Pinpoint the cell where the given text exists, returning its (x, y) midpoint coordinate. 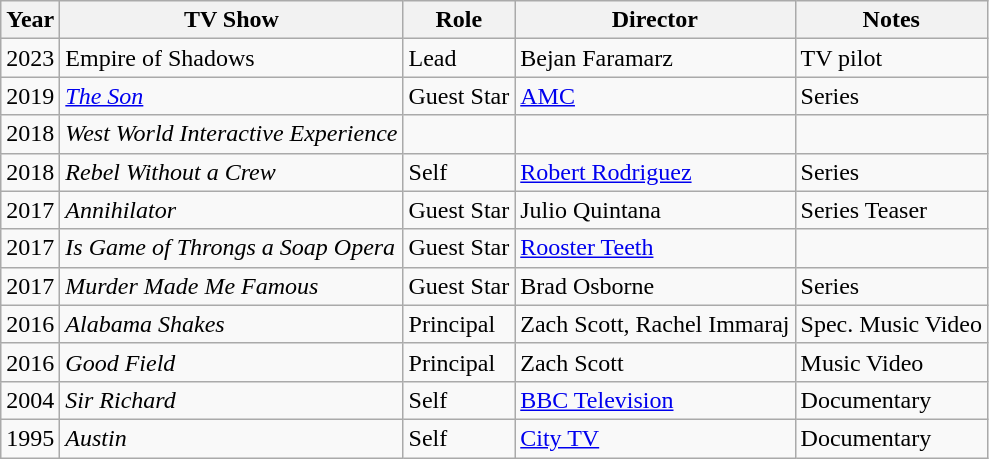
The Son (232, 96)
Austin (232, 438)
TV Show (232, 20)
Good Field (232, 362)
AMC (655, 96)
City TV (655, 438)
Zach Scott (655, 362)
Sir Richard (232, 400)
Brad Osborne (655, 286)
2004 (30, 400)
2019 (30, 96)
2023 (30, 58)
Is Game of Throngs a Soap Opera (232, 248)
Notes (891, 20)
Bejan Faramarz (655, 58)
Lead (459, 58)
Year (30, 20)
Rebel Without a Crew (232, 172)
Director (655, 20)
Robert Rodriguez (655, 172)
Empire of Shadows (232, 58)
Murder Made Me Famous (232, 286)
West World Interactive Experience (232, 134)
Zach Scott, Rachel Immaraj (655, 324)
TV pilot (891, 58)
BBC Television (655, 400)
Annihilator (232, 210)
Julio Quintana (655, 210)
Series Teaser (891, 210)
Role (459, 20)
Music Video (891, 362)
Spec. Music Video (891, 324)
Rooster Teeth (655, 248)
Alabama Shakes (232, 324)
1995 (30, 438)
